Return (x, y) of the center of cell containing provided text 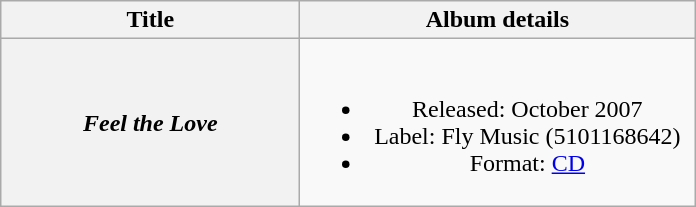
Title (150, 20)
Feel the Love (150, 122)
Album details (498, 20)
Released: October 2007Label: Fly Music (5101168642)Format: CD (498, 122)
